Search for the cell housing the specified text and yield its (X, Y) center coordinate. 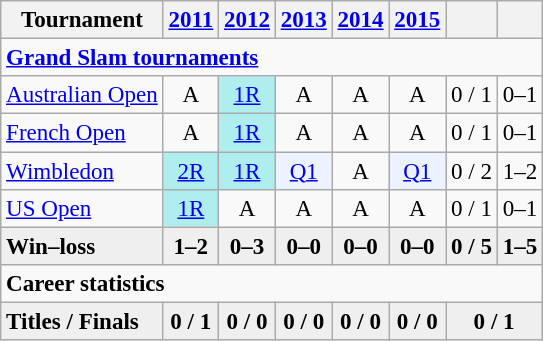
2R (191, 171)
Australian Open (82, 95)
0–3 (248, 246)
French Open (82, 133)
2012 (248, 20)
2014 (360, 20)
2011 (191, 20)
2015 (418, 20)
Career statistics (272, 284)
2013 (304, 20)
Tournament (82, 20)
US Open (82, 209)
Win–loss (82, 246)
0 / 2 (472, 171)
0 / 5 (472, 246)
Wimbledon (82, 171)
Titles / Finals (82, 322)
Grand Slam tournaments (272, 58)
1–5 (520, 246)
